Pinpoint the cell where the given text exists, returning its (X, Y) midpoint coordinate. 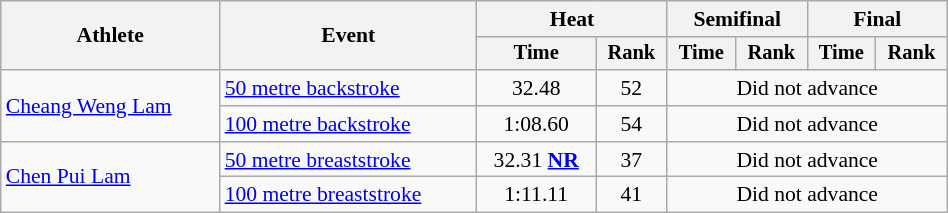
32.48 (536, 88)
41 (632, 195)
Heat (572, 19)
Final (877, 19)
100 metre breaststroke (348, 195)
32.31 NR (536, 160)
52 (632, 88)
1:11.11 (536, 195)
1:08.60 (536, 124)
50 metre breaststroke (348, 160)
Cheang Weng Lam (110, 106)
50 metre backstroke (348, 88)
Semifinal (737, 19)
Athlete (110, 36)
37 (632, 160)
Chen Pui Lam (110, 178)
Event (348, 36)
100 metre backstroke (348, 124)
54 (632, 124)
